Scan for the cell matching the given text and deliver its [X, Y] coordinate at center. 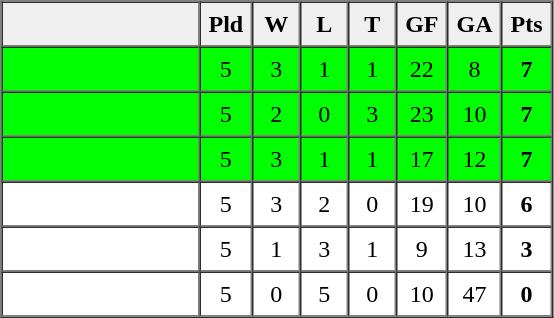
GF [422, 24]
19 [422, 204]
GA [475, 24]
47 [475, 294]
Pld [226, 24]
L [324, 24]
13 [475, 248]
17 [422, 158]
6 [527, 204]
23 [422, 114]
12 [475, 158]
8 [475, 68]
22 [422, 68]
9 [422, 248]
Pts [527, 24]
W [276, 24]
T [372, 24]
